Return the [X, Y] coordinate for the center point of the cell that contains the specified text.  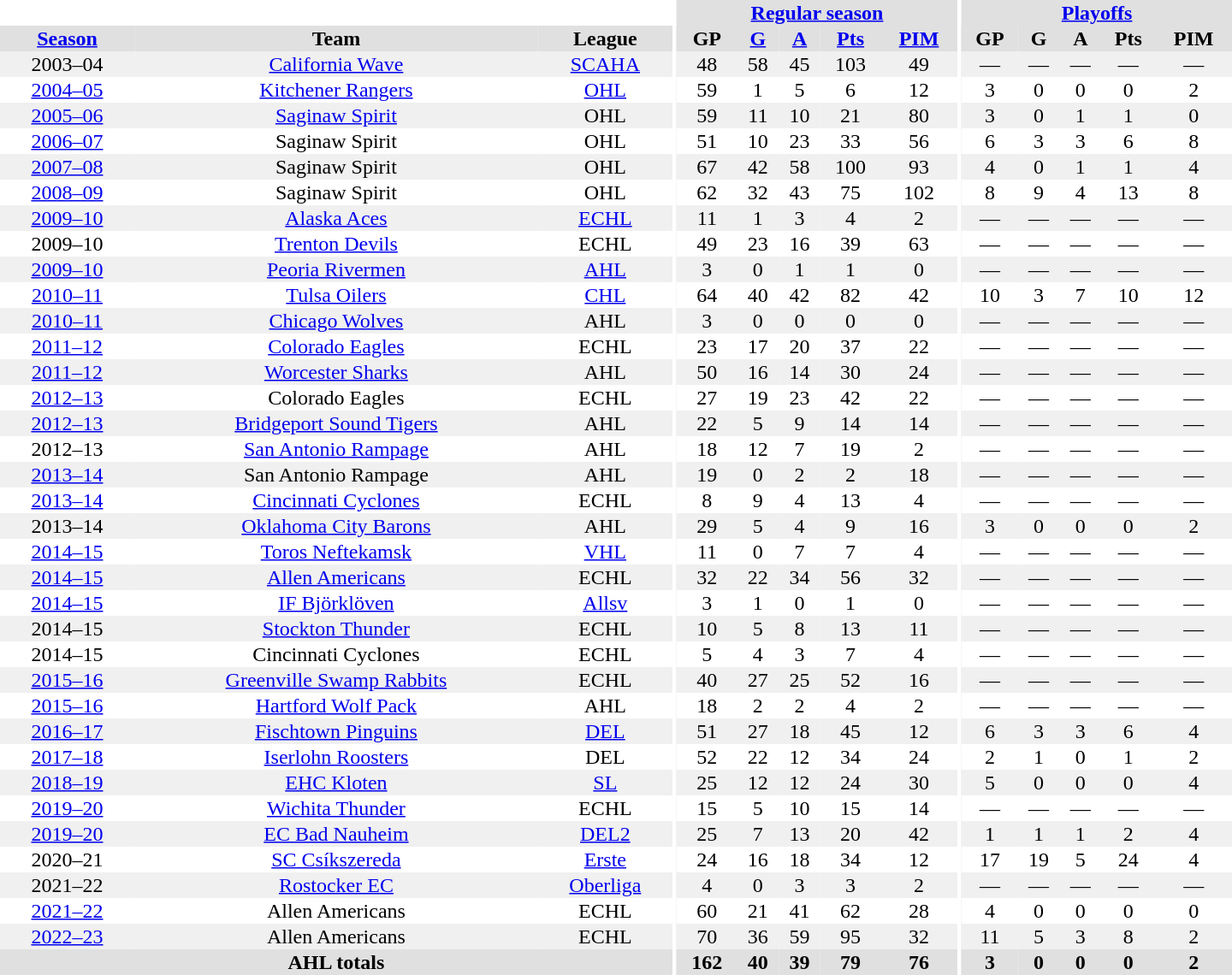
Season [67, 38]
67 [707, 167]
64 [707, 295]
2007–08 [67, 167]
2008–09 [67, 192]
Bridgeport Sound Tigers [336, 423]
102 [919, 192]
36 [758, 937]
76 [919, 962]
Iserlohn Roosters [336, 757]
75 [850, 192]
Allsv [606, 603]
2022–23 [67, 937]
Trenton Devils [336, 244]
70 [707, 937]
2005–06 [67, 115]
SCAHA [606, 64]
48 [707, 64]
82 [850, 295]
Toros Neftekamsk [336, 552]
Chicago Wolves [336, 321]
63 [919, 244]
Oberliga [606, 885]
162 [707, 962]
28 [919, 911]
Regular season [817, 13]
43 [799, 192]
SL [606, 783]
Peoria Rivermen [336, 269]
Worcester Sharks [336, 372]
60 [707, 911]
SC Csíkszereda [336, 860]
Erste [606, 860]
California Wave [336, 64]
2003–04 [67, 64]
50 [707, 372]
Wichita Thunder [336, 808]
2006–07 [67, 141]
Alaska Aces [336, 218]
79 [850, 962]
29 [707, 526]
2004–05 [67, 90]
EC Bad Nauheim [336, 834]
Rostocker EC [336, 885]
2017–18 [67, 757]
AHL totals [336, 962]
41 [799, 911]
95 [850, 937]
Playoffs [1097, 13]
Stockton Thunder [336, 629]
Greenville Swamp Rabbits [336, 680]
100 [850, 167]
2020–21 [67, 860]
CHL [606, 295]
103 [850, 64]
Team [336, 38]
Kitchener Rangers [336, 90]
Hartford Wolf Pack [336, 706]
2016–17 [67, 731]
93 [919, 167]
2018–19 [67, 783]
Tulsa Oilers [336, 295]
Fischtown Pinguins [336, 731]
80 [919, 115]
EHC Kloten [336, 783]
League [606, 38]
37 [850, 346]
VHL [606, 552]
IF Björklöven [336, 603]
Oklahoma City Barons [336, 526]
DEL2 [606, 834]
33 [850, 141]
